Determine the [x, y] coordinate at the center of the cell enclosing the given text.  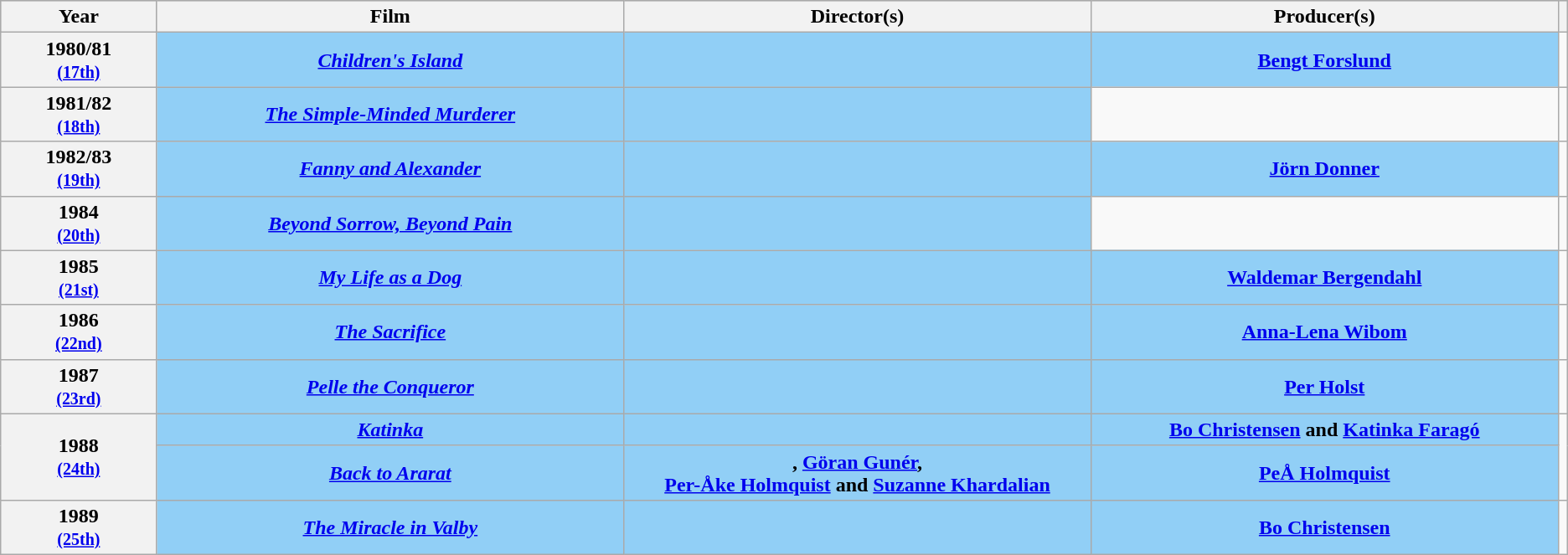
Waldemar Bergendahl [1324, 278]
Children's Island [390, 60]
Back to Ararat [390, 472]
Jörn Donner [1324, 169]
Producer(s) [1324, 17]
Bo Christensen [1324, 527]
1985(21st) [79, 278]
1980/81(17th) [79, 60]
My Life as a Dog [390, 278]
Film [390, 17]
Bengt Forslund [1324, 60]
Per Holst [1324, 387]
1984(20th) [79, 223]
PeÅ Holmquist [1324, 472]
Pelle the Conqueror [390, 387]
Fanny and Alexander [390, 169]
1989(25th) [79, 527]
Beyond Sorrow, Beyond Pain [390, 223]
Katinka [390, 429]
The Miracle in Valby [390, 527]
The Simple-Minded Murderer [390, 114]
1981/82(18th) [79, 114]
, Göran Gunér,Per-Åke Holmquist and Suzanne Khardalian [858, 472]
The Sacrifice [390, 331]
1986(22nd) [79, 331]
1988(24th) [79, 457]
Year [79, 17]
Director(s) [858, 17]
1982/83(19th) [79, 169]
Bo Christensen and Katinka Faragó [1324, 429]
Anna-Lena Wibom [1324, 331]
1987(23rd) [79, 387]
